Determine the [X, Y] coordinate at the center of the cell enclosing the given text.  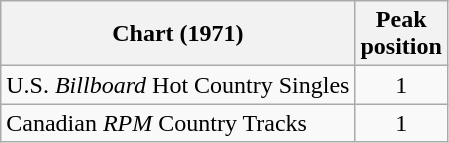
U.S. Billboard Hot Country Singles [178, 85]
Canadian RPM Country Tracks [178, 123]
Peakposition [401, 34]
Chart (1971) [178, 34]
